From the cell containing the given text, extract its center point as [x, y] coordinate. 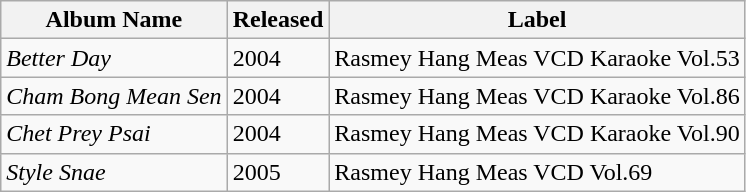
Rasmey Hang Meas VCD Karaoke Vol.86 [537, 96]
Label [537, 20]
Rasmey Hang Meas VCD Karaoke Vol.90 [537, 134]
Chet Prey Psai [114, 134]
Released [278, 20]
Better Day [114, 58]
2005 [278, 172]
Rasmey Hang Meas VCD Vol.69 [537, 172]
Album Name [114, 20]
Cham Bong Mean Sen [114, 96]
Rasmey Hang Meas VCD Karaoke Vol.53 [537, 58]
Style Snae [114, 172]
